For the text-containing cell, return its midpoint in [x, y] coordinate format. 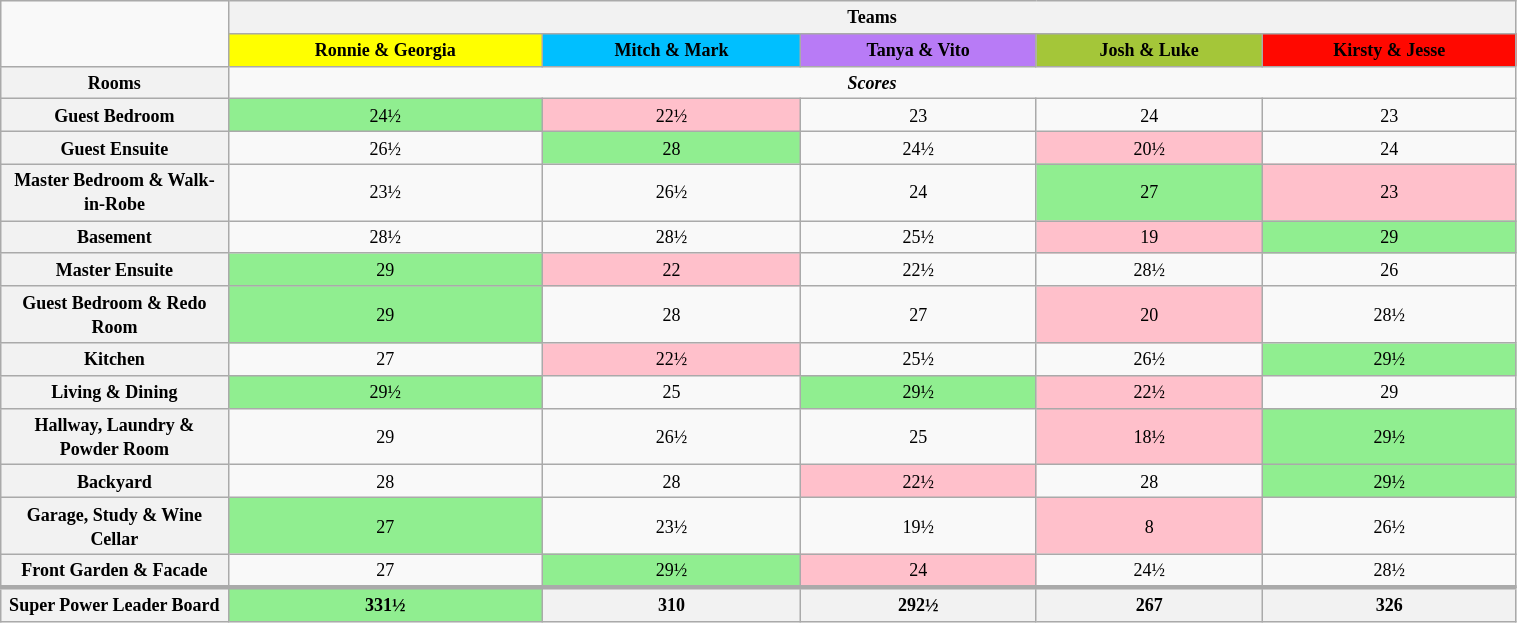
Guest Bedroom & Redo Room [114, 314]
Rooms [114, 82]
Kitchen [114, 360]
326 [1389, 604]
Super Power Leader Board [114, 604]
310 [672, 604]
20 [1149, 314]
8 [1149, 526]
Tanya & Vito [918, 50]
Garage, Study & Wine Cellar [114, 526]
19½ [918, 526]
Master Ensuite [114, 270]
Living & Dining [114, 392]
Master Bedroom & Walk-in-Robe [114, 192]
292½ [918, 604]
26 [1389, 270]
Scores [872, 82]
Basement [114, 238]
22 [672, 270]
20½ [1149, 148]
Teams [872, 18]
Ronnie & Georgia [386, 50]
Hallway, Laundry & Powder Room [114, 436]
331½ [386, 604]
Kirsty & Jesse [1389, 50]
Backyard [114, 482]
Mitch & Mark [672, 50]
Front Garden & Facade [114, 570]
Josh & Luke [1149, 50]
18½ [1149, 436]
Guest Ensuite [114, 148]
19 [1149, 238]
Guest Bedroom [114, 116]
267 [1149, 604]
